Provide the [X, Y] coordinate of the cell's center where the given text is located.  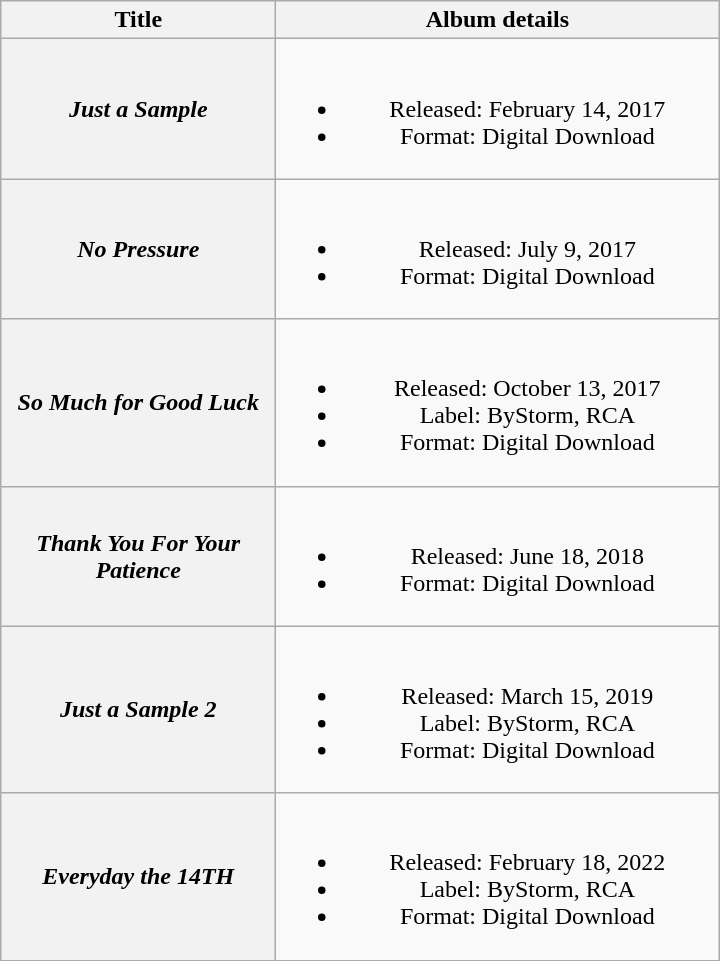
Released: June 18, 2018Format: Digital Download [498, 556]
Just a Sample [138, 109]
Released: February 14, 2017Format: Digital Download [498, 109]
Album details [498, 20]
Released: March 15, 2019Label: ByStorm, RCAFormat: Digital Download [498, 710]
Released: October 13, 2017Label: ByStorm, RCAFormat: Digital Download [498, 402]
Released: February 18, 2022Label: ByStorm, RCAFormat: Digital Download [498, 876]
Everyday the 14TH [138, 876]
Just a Sample 2 [138, 710]
Thank You For Your Patience [138, 556]
No Pressure [138, 249]
Title [138, 20]
So Much for Good Luck [138, 402]
Released: July 9, 2017Format: Digital Download [498, 249]
